Return (x, y) of the center of cell containing provided text 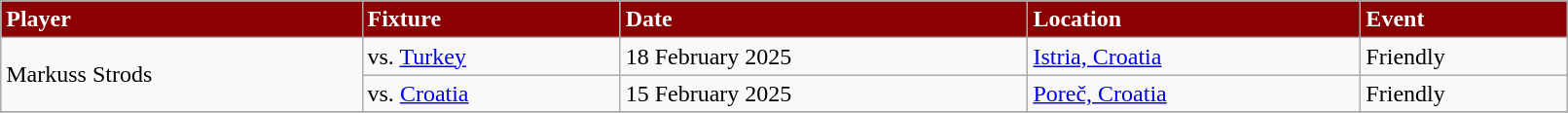
vs. Croatia (491, 94)
Player (181, 19)
15 February 2025 (823, 94)
Fixture (491, 19)
vs. Turkey (491, 56)
Poreč, Croatia (1194, 94)
Event (1464, 19)
Date (823, 19)
18 February 2025 (823, 56)
Markuss Strods (181, 75)
Istria, Croatia (1194, 56)
Location (1194, 19)
